Return the [x, y] coordinate for the center point of the cell that contains the specified text.  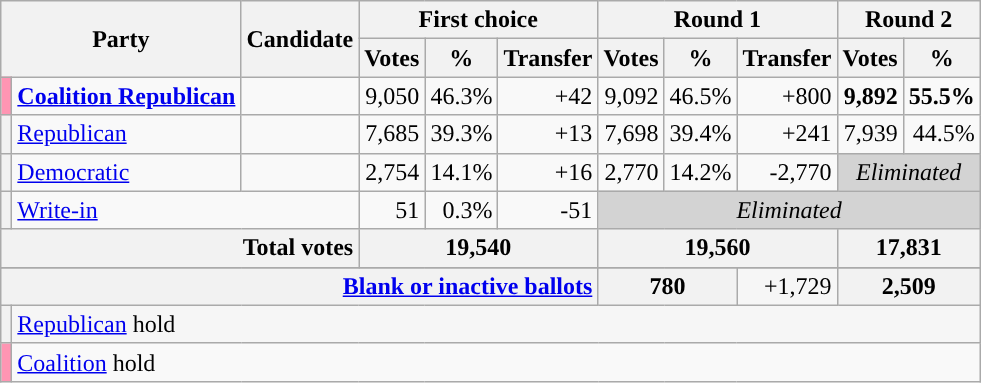
+800 [787, 96]
51 [392, 210]
2,754 [392, 172]
First choice [478, 20]
17,831 [908, 248]
39.4% [700, 134]
7,939 [870, 134]
Coalition hold [496, 362]
9,050 [392, 96]
2,509 [908, 286]
-2,770 [787, 172]
14.1% [462, 172]
19,560 [718, 248]
0.3% [462, 210]
46.3% [462, 96]
Total votes [180, 248]
-51 [548, 210]
39.3% [462, 134]
780 [668, 286]
Party [121, 39]
7,698 [631, 134]
7,685 [392, 134]
Republican [126, 134]
Coalition Republican [126, 96]
Write-in [186, 210]
Round 2 [908, 20]
2,770 [631, 172]
+13 [548, 134]
55.5% [942, 96]
Round 1 [718, 20]
Democratic [126, 172]
Candidate [300, 39]
Republican hold [496, 324]
19,540 [478, 248]
46.5% [700, 96]
+1,729 [787, 286]
+241 [787, 134]
14.2% [700, 172]
Blank or inactive ballots [300, 286]
9,092 [631, 96]
9,892 [870, 96]
+42 [548, 96]
+16 [548, 172]
44.5% [942, 134]
